Capture the cell that displays the provided text and extract its (X, Y) central coordinate. 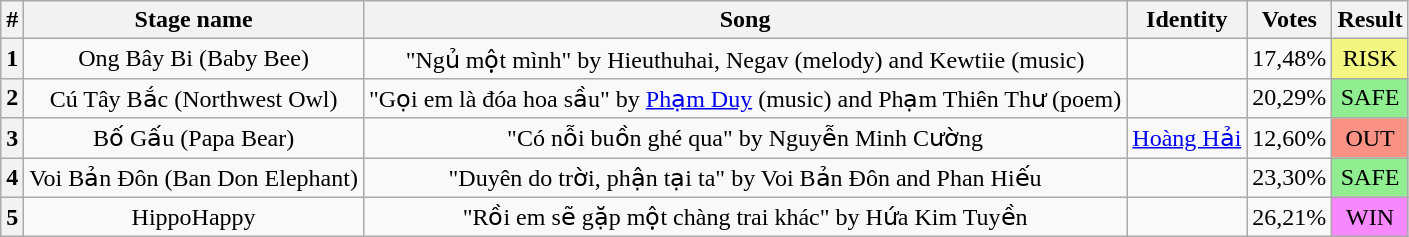
Voi Bản Đôn (Ban Don Elephant) (194, 178)
17,48% (1290, 59)
"Ngủ một mình" by Hieuthuhai, Negav (melody) and Kewtiie (music) (744, 59)
RISK (1370, 59)
"Rồi em sẽ gặp một chàng trai khác" by Hứa Kim Tuyền (744, 217)
3 (12, 138)
1 (12, 59)
2 (12, 98)
Hoàng Hải (1187, 138)
Bố Gấu (Papa Bear) (194, 138)
"Có nỗi buồn ghé qua" by Nguyễn Minh Cường (744, 138)
5 (12, 217)
12,60% (1290, 138)
OUT (1370, 138)
Identity (1187, 20)
26,21% (1290, 217)
Cú Tây Bắc (Northwest Owl) (194, 98)
Song (744, 20)
"Duyên do trời, phận tại ta" by Voi Bản Đôn and Phan Hiếu (744, 178)
"Gọi em là đóa hoa sầu" by Phạm Duy (music) and Phạm Thiên Thư (poem) (744, 98)
WIN (1370, 217)
# (12, 20)
Votes (1290, 20)
4 (12, 178)
20,29% (1290, 98)
23,30% (1290, 178)
Ong Bây Bi (Baby Bee) (194, 59)
HippoHappy (194, 217)
Result (1370, 20)
Stage name (194, 20)
